Capture the cell that displays the provided text and extract its (X, Y) central coordinate. 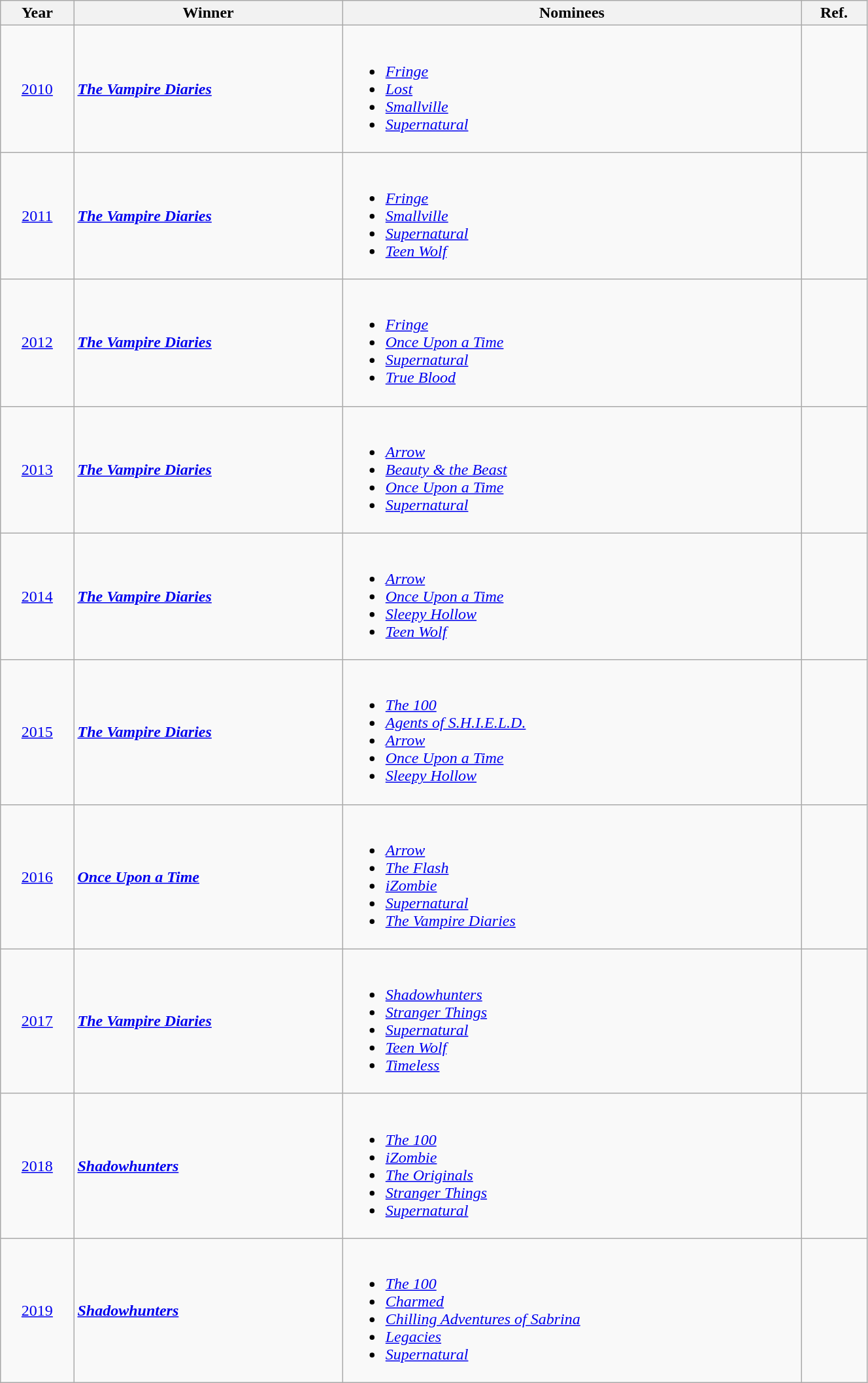
2012 (37, 343)
Year (37, 13)
The 100CharmedChilling Adventures of SabrinaLegaciesSupernatural (571, 1310)
2014 (37, 596)
The 100Agents of S.H.I.E.L.D.ArrowOnce Upon a TimeSleepy Hollow (571, 732)
2017 (37, 1021)
2010 (37, 89)
FringeLostSmallvilleSupernatural (571, 89)
ArrowBeauty & the BeastOnce Upon a TimeSupernatural (571, 470)
2013 (37, 470)
ArrowOnce Upon a TimeSleepy HollowTeen Wolf (571, 596)
FringeSmallvilleSupernaturalTeen Wolf (571, 216)
Nominees (571, 13)
Ref. (834, 13)
ArrowThe FlashiZombieSupernaturalThe Vampire Diaries (571, 876)
2016 (37, 876)
2019 (37, 1310)
The 100iZombieThe OriginalsStranger ThingsSupernatural (571, 1165)
2011 (37, 216)
Once Upon a Time (208, 876)
2015 (37, 732)
ShadowhuntersStranger ThingsSupernaturalTeen WolfTimeless (571, 1021)
Winner (208, 13)
2018 (37, 1165)
FringeOnce Upon a TimeSupernaturalTrue Blood (571, 343)
